Determine the (x, y) coordinate at the center of the cell enclosing the given text.  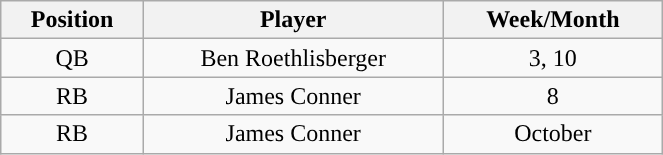
Ben Roethlisberger (294, 58)
October (553, 134)
Week/Month (553, 20)
3, 10 (553, 58)
8 (553, 96)
Player (294, 20)
QB (72, 58)
Position (72, 20)
